Output the (x, y) coordinate of the center of the cell containing the given text.  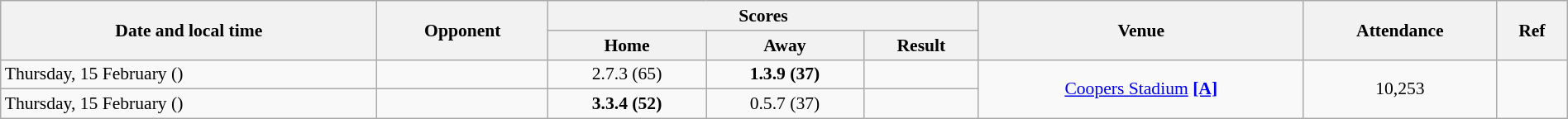
2.7.3 (65) (627, 74)
Result (921, 45)
Ref (1532, 30)
10,253 (1399, 89)
Home (627, 45)
Away (786, 45)
Coopers Stadium [A] (1141, 89)
Venue (1141, 30)
0.5.7 (37) (786, 104)
1.3.9 (37) (786, 74)
Attendance (1399, 30)
3.3.4 (52) (627, 104)
Scores (764, 16)
Opponent (463, 30)
Date and local time (189, 30)
